Detect which cell encompasses the target text, then output its [x, y] center coordinate. 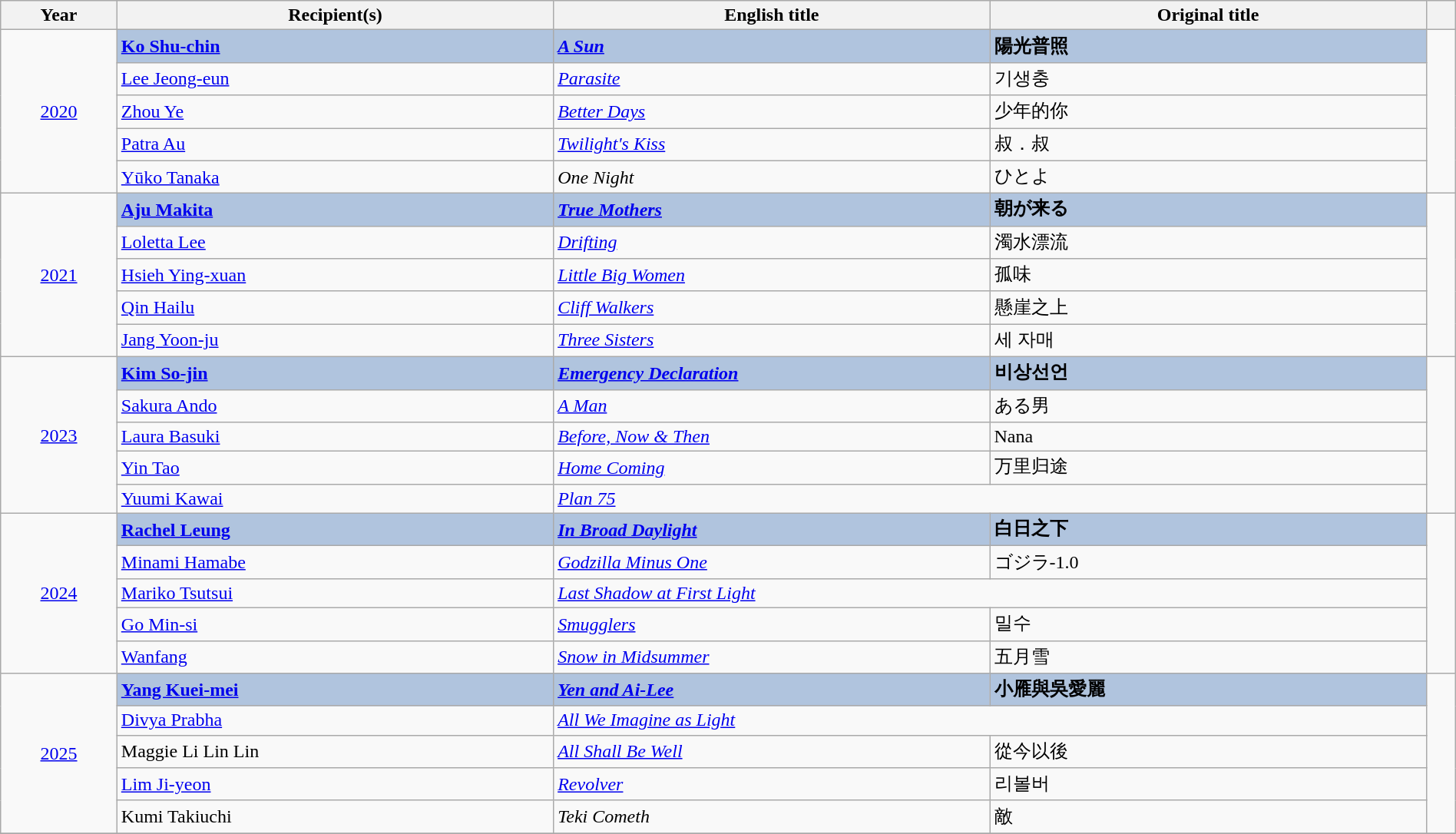
小雁與吳愛麗 [1208, 690]
2024 [59, 593]
Original title [1208, 15]
Teki Cometh [772, 817]
Hsieh Ying-xuan [335, 275]
從今以後 [1208, 751]
리볼버 [1208, 785]
Home Coming [772, 468]
비상선언 [1208, 373]
Snow in Midsummer [772, 657]
Jang Yoon-ju [335, 341]
Drifting [772, 243]
English title [772, 15]
Lim Ji-yeon [335, 785]
叔．叔 [1208, 144]
ゴジラ-1.0 [1208, 562]
Aju Makita [335, 210]
Smugglers [772, 624]
Twilight's Kiss [772, 144]
Minami Hamabe [335, 562]
懸崖之上 [1208, 307]
Wanfang [335, 657]
Sakura Ando [335, 405]
Cliff Walkers [772, 307]
Patra Au [335, 144]
Yuumi Kawai [335, 498]
Mariko Tsutsui [335, 593]
万里归途 [1208, 468]
Better Days [772, 112]
세 자매 [1208, 341]
Kumi Takiuchi [335, 817]
All We Imagine as Light [991, 720]
少年的你 [1208, 112]
2021 [59, 275]
Divya Prabha [335, 720]
One Night [772, 177]
A Man [772, 405]
白日之下 [1208, 530]
Three Sisters [772, 341]
Plan 75 [991, 498]
밀수 [1208, 624]
기생충 [1208, 78]
2025 [59, 753]
Recipient(s) [335, 15]
孤味 [1208, 275]
Emergency Declaration [772, 373]
Before, Now & Then [772, 437]
Godzilla Minus One [772, 562]
Lee Jeong-eun [335, 78]
Parasite [772, 78]
濁水漂流 [1208, 243]
五月雪 [1208, 657]
Rachel Leung [335, 530]
Go Min-si [335, 624]
Zhou Ye [335, 112]
Laura Basuki [335, 437]
In Broad Daylight [772, 530]
Little Big Women [772, 275]
Last Shadow at First Light [991, 593]
Ko Shu-chin [335, 46]
ある男 [1208, 405]
朝が来る [1208, 210]
True Mothers [772, 210]
Yin Tao [335, 468]
Yen and Ai-Lee [772, 690]
Kim So-jin [335, 373]
陽光普照 [1208, 46]
ひとよ [1208, 177]
Maggie Li Lin Lin [335, 751]
Yūko Tanaka [335, 177]
Qin Hailu [335, 307]
Revolver [772, 785]
Loletta Lee [335, 243]
Nana [1208, 437]
2023 [59, 435]
敵 [1208, 817]
A Sun [772, 46]
Year [59, 15]
All Shall Be Well [772, 751]
2020 [59, 112]
Yang Kuei-mei [335, 690]
